Scan for the cell matching the given text and deliver its [x, y] coordinate at center. 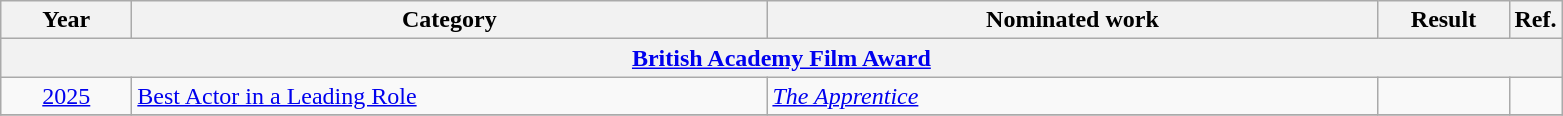
Result [1444, 20]
Year [66, 20]
2025 [66, 96]
The Apprentice [1072, 96]
British Academy Film Award [782, 58]
Ref. [1536, 20]
Nominated work [1072, 20]
Best Actor in a Leading Role [450, 96]
Category [450, 20]
